Output the (x, y) coordinate of the center of the cell containing the given text.  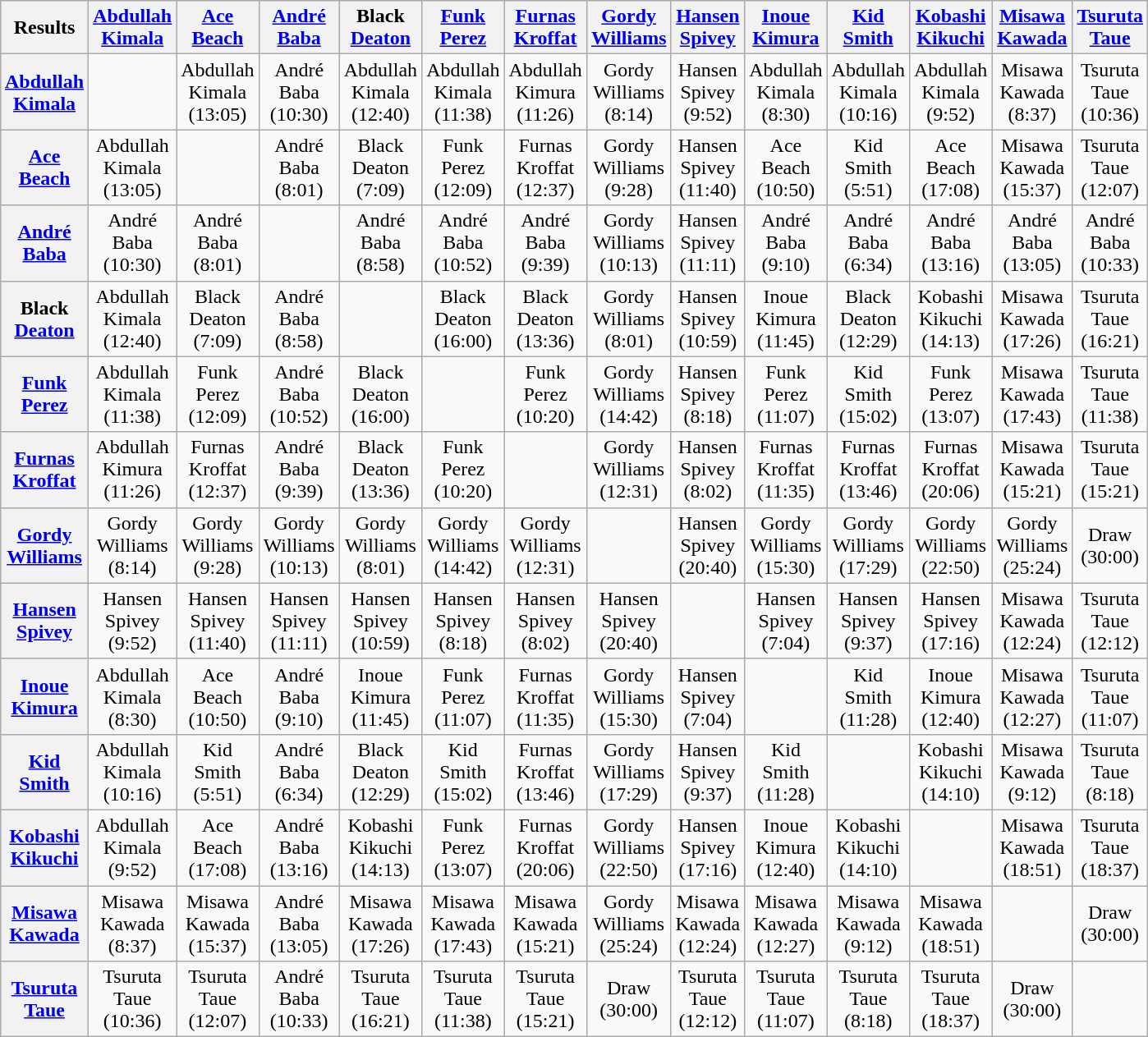
Results (44, 28)
